Capture the cell that displays the provided text and extract its (X, Y) central coordinate. 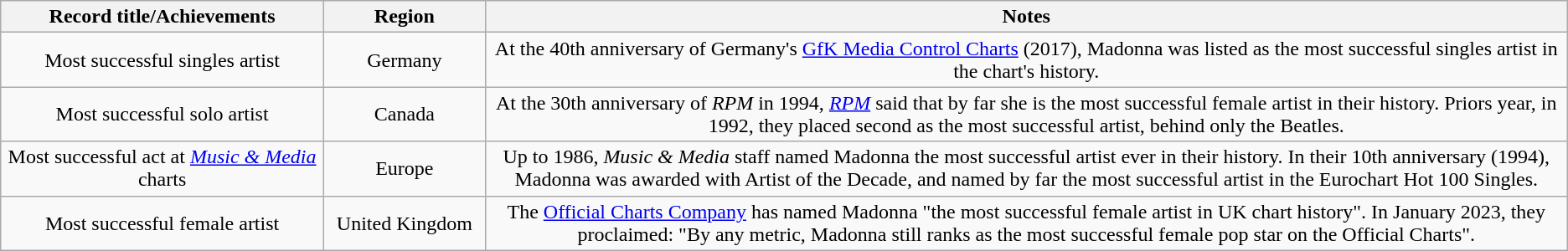
Record title/Achievements (162, 17)
Germany (404, 60)
Most successful act at Music & Media charts (162, 169)
United Kingdom (404, 223)
Most successful singles artist (162, 60)
Canada (404, 114)
Notes (1026, 17)
Most successful solo artist (162, 114)
Most successful female artist (162, 223)
Europe (404, 169)
Region (404, 17)
